Find where the given text appears and provide that cell's center as (x, y) coordinate. 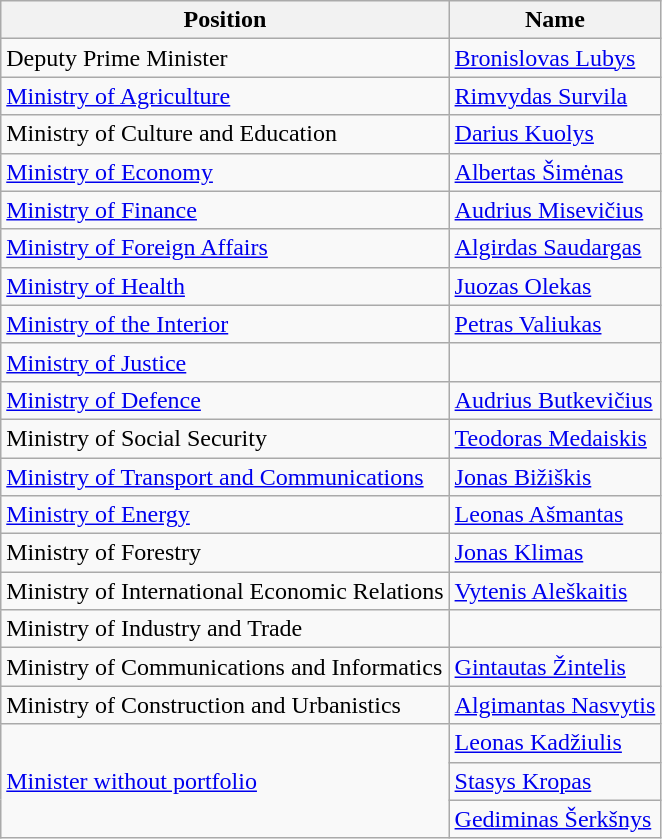
Darius Kuolys (555, 134)
Ministry of Foreign Affairs (225, 248)
Bronislovas Lubys (555, 58)
Ministry of Economy (225, 172)
Rimvydas Survila (555, 96)
Juozas Olekas (555, 286)
Ministry of Health (225, 286)
Gediminas Šerkšnys (555, 819)
Ministry of Industry and Trade (225, 629)
Ministry of the Interior (225, 324)
Ministry of International Economic Relations (225, 591)
Ministry of Social Security (225, 438)
Ministry of Defence (225, 400)
Teodoras Medaiskis (555, 438)
Algimantas Nasvytis (555, 705)
Deputy Prime Minister (225, 58)
Gintautas Žintelis (555, 667)
Ministry of Culture and Education (225, 134)
Ministry of Communications and Informatics (225, 667)
Jonas Bižiškis (555, 477)
Ministry of Construction and Urbanistics (225, 705)
Ministry of Transport and Communications (225, 477)
Stasys Kropas (555, 781)
Ministry of Energy (225, 515)
Audrius Butkevičius (555, 400)
Leonas Kadžiulis (555, 743)
Ministry of Finance (225, 210)
Name (555, 20)
Leonas Ašmantas (555, 515)
Ministry of Justice (225, 362)
Ministry of Agriculture (225, 96)
Petras Valiukas (555, 324)
Albertas Šimėnas (555, 172)
Minister without portfolio (225, 781)
Audrius Misevičius (555, 210)
Ministry of Forestry (225, 553)
Algirdas Saudargas (555, 248)
Jonas Klimas (555, 553)
Position (225, 20)
Vytenis Aleškaitis (555, 591)
